Detect which cell encompasses the target text, then output its [X, Y] center coordinate. 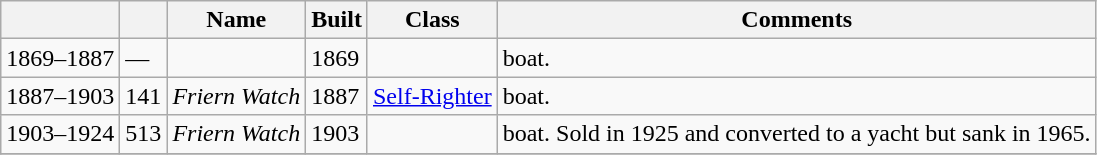
Comments [796, 20]
1869 [337, 58]
1869–1887 [60, 58]
boat. Sold in 1925 and converted to a yacht but sank in 1965. [796, 134]
Name [236, 20]
1903–1924 [60, 134]
Class [432, 20]
1887–1903 [60, 96]
Built [337, 20]
513 [144, 134]
1887 [337, 96]
141 [144, 96]
1903 [337, 134]
— [144, 58]
Self-Righter [432, 96]
